Return the (x, y) coordinate for the center point of the cell that contains the specified text.  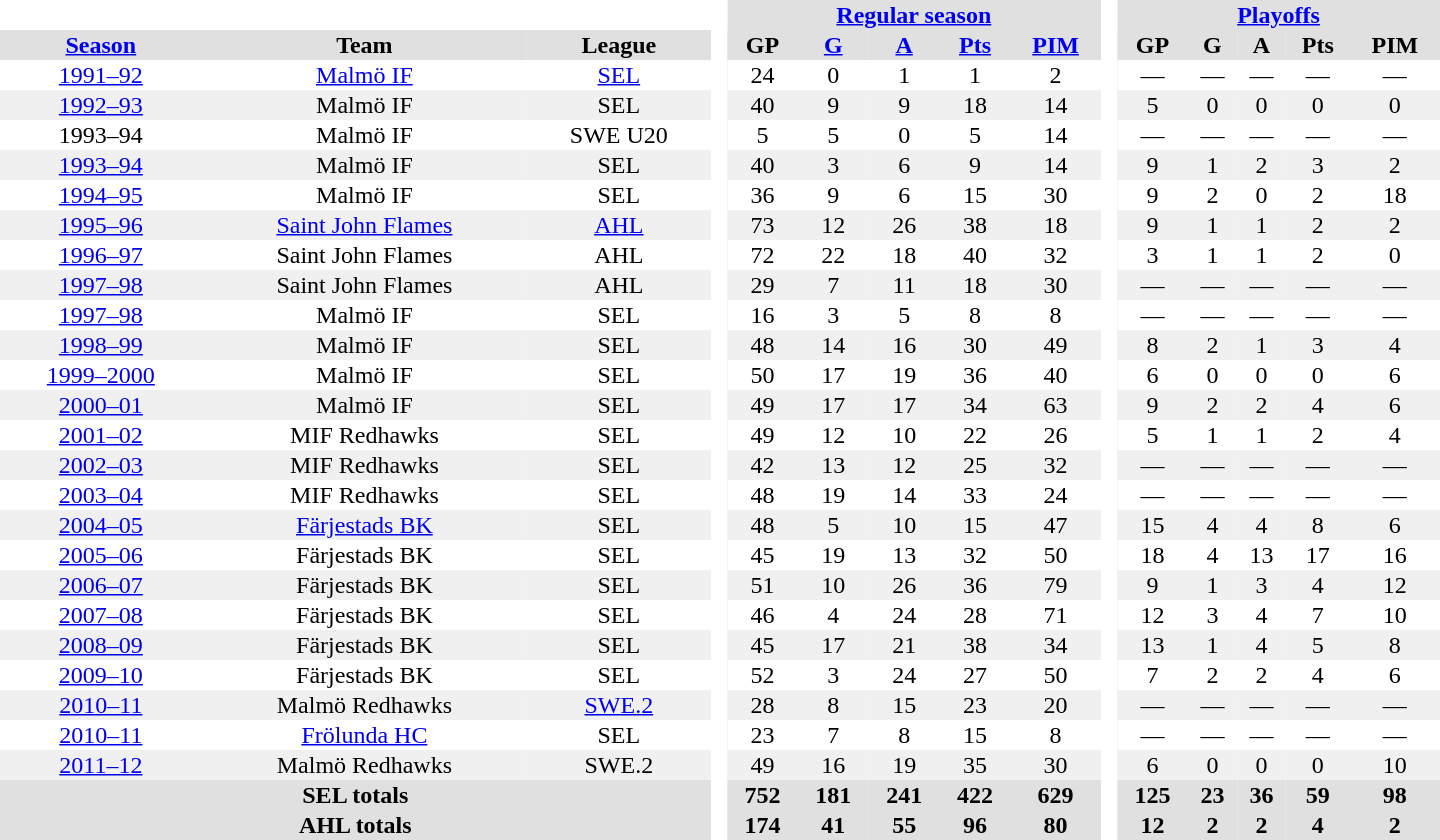
35 (976, 765)
33 (976, 495)
1995–96 (101, 225)
2009–10 (101, 675)
96 (976, 825)
11 (904, 285)
63 (1055, 405)
1998–99 (101, 345)
Regular season (914, 15)
2000–01 (101, 405)
98 (1395, 795)
41 (834, 825)
Frölunda HC (364, 735)
1992–93 (101, 105)
1991–92 (101, 75)
Season (101, 45)
2001–02 (101, 435)
174 (762, 825)
79 (1055, 585)
42 (762, 465)
2011–12 (101, 765)
2006–07 (101, 585)
2007–08 (101, 615)
2003–04 (101, 495)
422 (976, 795)
1996–97 (101, 255)
47 (1055, 525)
League (619, 45)
21 (904, 645)
2002–03 (101, 465)
72 (762, 255)
27 (976, 675)
241 (904, 795)
181 (834, 795)
2005–06 (101, 555)
Team (364, 45)
80 (1055, 825)
55 (904, 825)
73 (762, 225)
59 (1318, 795)
125 (1152, 795)
2004–05 (101, 525)
SEL totals (356, 795)
29 (762, 285)
46 (762, 615)
2008–09 (101, 645)
752 (762, 795)
1999–2000 (101, 375)
20 (1055, 705)
52 (762, 675)
AHL totals (356, 825)
71 (1055, 615)
25 (976, 465)
629 (1055, 795)
51 (762, 585)
Playoffs (1278, 15)
1994–95 (101, 195)
SWE U20 (619, 135)
